Identify which cell holds the provided text, then report its (X, Y) central coordinate. 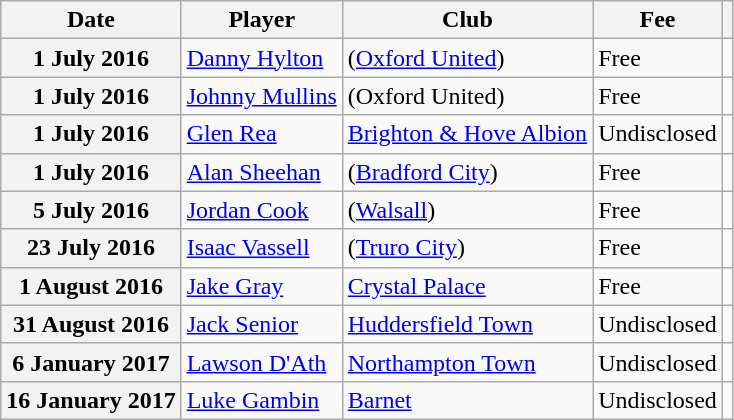
Isaac Vassell (262, 248)
1 August 2016 (91, 286)
Date (91, 20)
Player (262, 20)
5 July 2016 (91, 210)
Danny Hylton (262, 58)
Luke Gambin (262, 400)
Johnny Mullins (262, 96)
31 August 2016 (91, 324)
Jack Senior (262, 324)
(Walsall) (467, 210)
23 July 2016 (91, 248)
Huddersfield Town (467, 324)
Jordan Cook (262, 210)
Alan Sheehan (262, 172)
Brighton & Hove Albion (467, 134)
Barnet (467, 400)
(Bradford City) (467, 172)
(Truro City) (467, 248)
Club (467, 20)
Glen Rea (262, 134)
6 January 2017 (91, 362)
Fee (658, 20)
Northampton Town (467, 362)
Jake Gray (262, 286)
Lawson D'Ath (262, 362)
16 January 2017 (91, 400)
Crystal Palace (467, 286)
